For the text-containing cell, return its midpoint in [x, y] coordinate format. 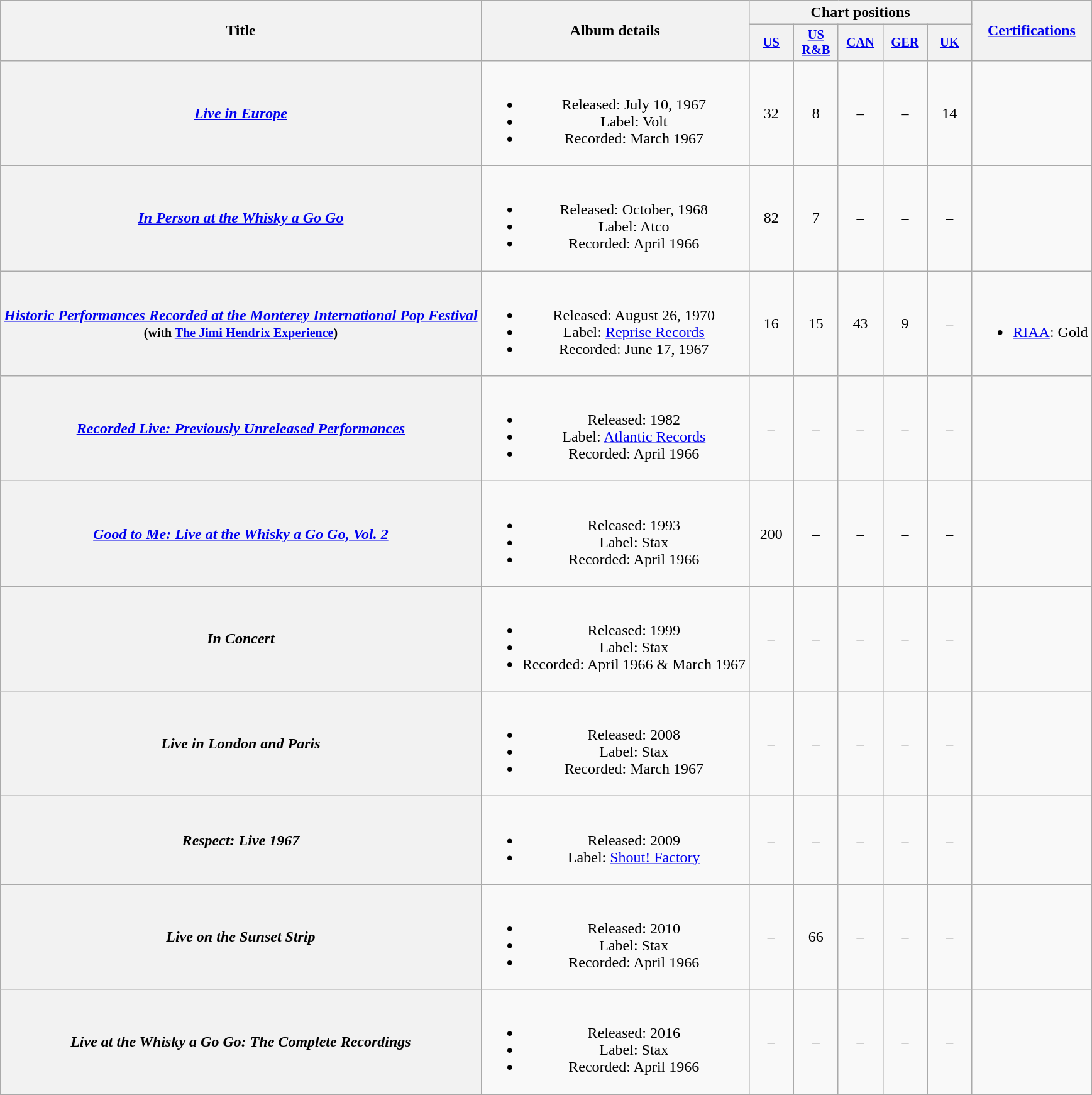
Released: 1993Label: StaxRecorded: April 1966 [615, 533]
CAN [860, 43]
US [771, 43]
UK [949, 43]
In Person at the Whisky a Go Go [241, 219]
In Concert [241, 639]
Historic Performances Recorded at the Monterey International Pop Festival(with The Jimi Hendrix Experience) [241, 323]
Live at the Whisky a Go Go: The Complete Recordings [241, 1042]
7 [816, 219]
GER [905, 43]
Recorded Live: Previously Unreleased Performances [241, 429]
Chart positions [860, 13]
Live in Europe [241, 113]
15 [816, 323]
Released: October, 1968Label: AtcoRecorded: April 1966 [615, 219]
Released: 2010Label: StaxRecorded: April 1966 [615, 937]
43 [860, 323]
Certifications [1032, 31]
Album details [615, 31]
32 [771, 113]
14 [949, 113]
Released: 2016Label: StaxRecorded: April 1966 [615, 1042]
82 [771, 219]
Live on the Sunset Strip [241, 937]
Title [241, 31]
Released: July 10, 1967Label: VoltRecorded: March 1967 [615, 113]
Good to Me: Live at the Whisky a Go Go, Vol. 2 [241, 533]
Released: 1982Label: Atlantic RecordsRecorded: April 1966 [615, 429]
Released: 1999Label: StaxRecorded: April 1966 & March 1967 [615, 639]
16 [771, 323]
Released: 2008Label: StaxRecorded: March 1967 [615, 743]
Live in London and Paris [241, 743]
Released: August 26, 1970Label: Reprise RecordsRecorded: June 17, 1967 [615, 323]
8 [816, 113]
Released: 2009Label: Shout! Factory [615, 840]
200 [771, 533]
RIAA: Gold [1032, 323]
9 [905, 323]
US R&B [816, 43]
Respect: Live 1967 [241, 840]
66 [816, 937]
